Pinpoint the cell where the given text exists, returning its [X, Y] midpoint coordinate. 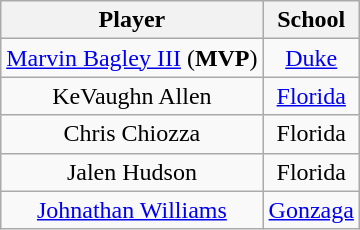
Chris Chiozza [132, 134]
Duke [311, 58]
Gonzaga [311, 210]
Johnathan Williams [132, 210]
Jalen Hudson [132, 172]
Marvin Bagley III (MVP) [132, 58]
Player [132, 20]
School [311, 20]
KeVaughn Allen [132, 96]
